Search for the cell housing the specified text and yield its (X, Y) center coordinate. 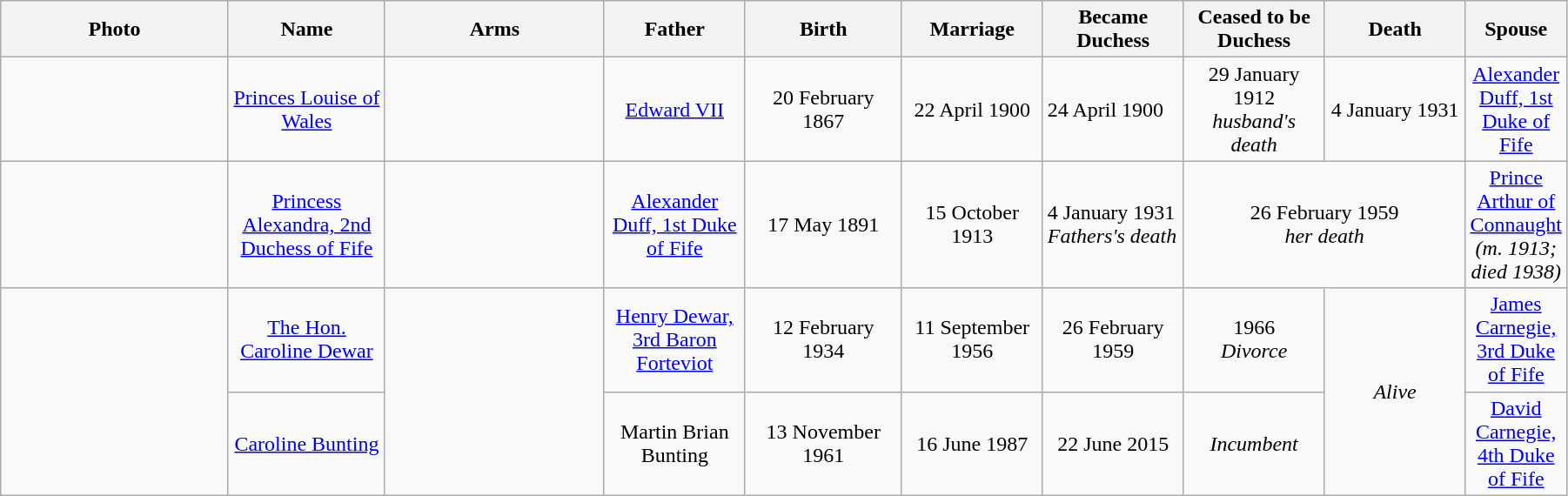
Ceased to be Duchess (1254, 30)
24 April 1900 (1113, 110)
David Carnegie, 4th Duke of Fife (1516, 444)
22 June 2015 (1113, 444)
17 May 1891 (823, 225)
20 February 1867 (823, 110)
Marriage (972, 30)
13 November 1961 (823, 444)
11 September 1956 (972, 339)
1966Divorce (1254, 339)
James Carnegie, 3rd Duke of Fife (1516, 339)
The Hon. Caroline Dewar (306, 339)
Arms (494, 30)
16 June 1987 (972, 444)
Spouse (1516, 30)
12 February 1934 (823, 339)
Death (1395, 30)
4 January 1931Fathers's death (1113, 225)
Princess Alexandra, 2nd Duchess of Fife (306, 225)
Caroline Bunting (306, 444)
29 January 1912husband's death (1254, 110)
Father (674, 30)
26 February 1959her death (1324, 225)
Martin Brian Bunting (674, 444)
Henry Dewar, 3rd Baron Forteviot (674, 339)
Princes Louise of Wales (306, 110)
Photo (115, 30)
Incumbent (1254, 444)
4 January 1931 (1395, 110)
Edward VII (674, 110)
Name (306, 30)
22 April 1900 (972, 110)
26 February 1959 (1113, 339)
Alive (1395, 392)
15 October 1913 (972, 225)
Birth (823, 30)
Became Duchess (1113, 30)
Prince Arthur of Connaught(m. 1913; died 1938) (1516, 225)
